Scan for the cell matching the given text and deliver its (X, Y) coordinate at center. 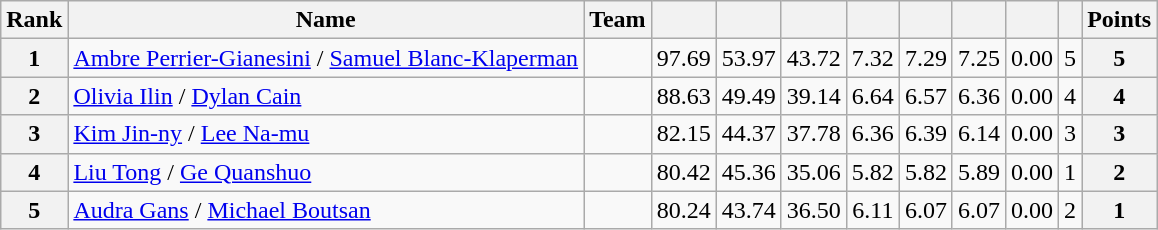
97.69 (684, 58)
6.14 (978, 134)
53.97 (748, 58)
37.78 (814, 134)
49.49 (748, 96)
6.11 (872, 210)
Liu Tong / Ge Quanshuo (326, 172)
43.74 (748, 210)
6.57 (926, 96)
39.14 (814, 96)
Ambre Perrier-Gianesini / Samuel Blanc-Klaperman (326, 58)
6.39 (926, 134)
45.36 (748, 172)
Team (618, 20)
Rank (34, 20)
6.64 (872, 96)
80.24 (684, 210)
7.29 (926, 58)
36.50 (814, 210)
Olivia Ilin / Dylan Cain (326, 96)
82.15 (684, 134)
Kim Jin-ny / Lee Na-mu (326, 134)
7.32 (872, 58)
Audra Gans / Michael Boutsan (326, 210)
80.42 (684, 172)
Name (326, 20)
7.25 (978, 58)
5.89 (978, 172)
35.06 (814, 172)
Points (1120, 20)
88.63 (684, 96)
43.72 (814, 58)
44.37 (748, 134)
